Return the (x, y) coordinate for the center point of the cell that contains the specified text.  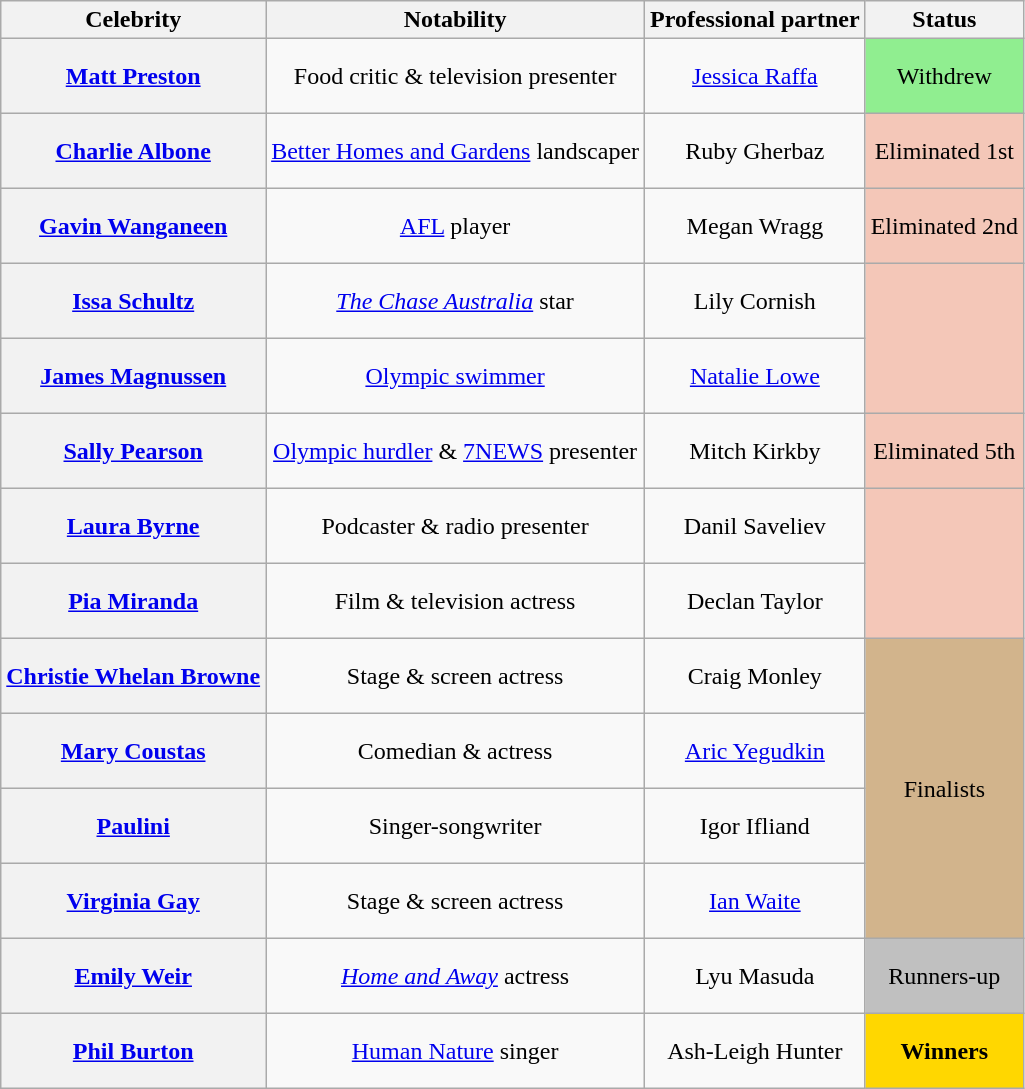
Declan Taylor (756, 602)
Craig Monley (756, 676)
Charlie Albone (134, 152)
Comedian & actress (456, 752)
Celebrity (134, 20)
Lyu Masuda (756, 976)
Natalie Lowe (756, 376)
Emily Weir (134, 976)
Home and Away actress (456, 976)
AFL player (456, 226)
Ruby Gherbaz (756, 152)
Sally Pearson (134, 452)
Danil Saveliev (756, 526)
James Magnussen (134, 376)
Megan Wragg (756, 226)
Christie Whelan Browne (134, 676)
Mitch Kirkby (756, 452)
Eliminated 5th (944, 452)
Withdrew (944, 76)
Olympic hurdler & 7NEWS presenter (456, 452)
Ash-Leigh Hunter (756, 1052)
Better Homes and Gardens landscaper (456, 152)
Jessica Raffa (756, 76)
Matt Preston (134, 76)
Professional partner (756, 20)
Olympic swimmer (456, 376)
Paulini (134, 826)
Eliminated 2nd (944, 226)
Winners (944, 1052)
Laura Byrne (134, 526)
Pia Miranda (134, 602)
Notability (456, 20)
The Chase Australia star (456, 302)
Film & television actress (456, 602)
Virginia Gay (134, 902)
Eliminated 1st (944, 152)
Lily Cornish (756, 302)
Food critic & television presenter (456, 76)
Gavin Wanganeen (134, 226)
Phil Burton (134, 1052)
Singer-songwriter (456, 826)
Human Nature singer (456, 1052)
Podcaster & radio presenter (456, 526)
Aric Yegudkin (756, 752)
Ian Waite (756, 902)
Mary Coustas (134, 752)
Runners-up (944, 976)
Igor Ifliand (756, 826)
Status (944, 20)
Issa Schultz (134, 302)
Finalists (944, 789)
